Identify which cell holds the provided text, then report its [X, Y] central coordinate. 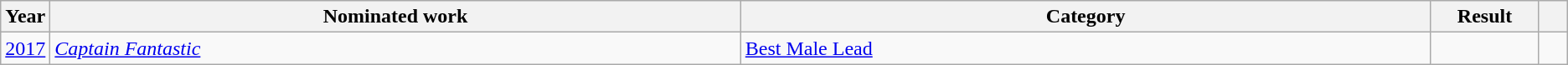
Year [25, 17]
Result [1484, 17]
Category [1086, 17]
Captain Fantastic [395, 48]
Nominated work [395, 17]
Best Male Lead [1086, 48]
2017 [25, 48]
